Provide the (X, Y) coordinate of the cell's center where the given text is located.  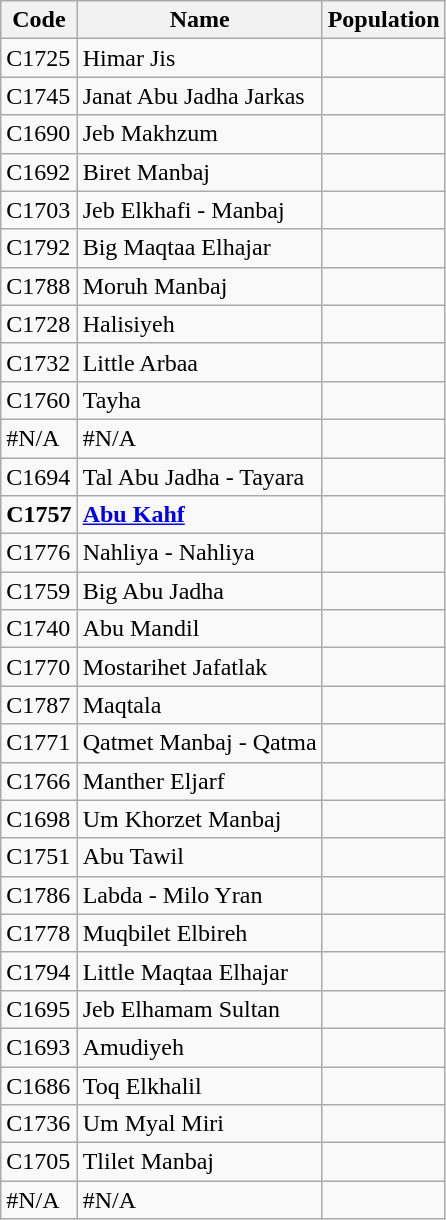
Jeb Elkhafi - Manbaj (200, 210)
C1787 (39, 705)
Halisiyeh (200, 324)
Tayha (200, 400)
C1751 (39, 857)
Muqbilet Elbireh (200, 933)
C1745 (39, 96)
Maqtala (200, 705)
Tlilet Manbaj (200, 1162)
C1694 (39, 477)
Abu Mandil (200, 629)
C1760 (39, 400)
C1792 (39, 248)
Big Abu Jadha (200, 591)
C1759 (39, 591)
Manther Eljarf (200, 781)
Moruh Manbaj (200, 286)
C1693 (39, 1047)
C1703 (39, 210)
Little Arbaa (200, 362)
Abu Kahf (200, 515)
Qatmet Manbaj - Qatma (200, 743)
Himar Jis (200, 58)
C1778 (39, 933)
C1788 (39, 286)
C1740 (39, 629)
C1776 (39, 553)
Mostarihet Jafatlak (200, 667)
C1695 (39, 1009)
Abu Tawil (200, 857)
Amudiyeh (200, 1047)
Jeb Makhzum (200, 134)
C1698 (39, 819)
C1757 (39, 515)
Code (39, 20)
C1766 (39, 781)
C1770 (39, 667)
Biret Manbaj (200, 172)
C1732 (39, 362)
C1690 (39, 134)
C1736 (39, 1124)
Tal Abu Jadha - Tayara (200, 477)
C1692 (39, 172)
C1728 (39, 324)
Toq Elkhalil (200, 1085)
Labda - Milo Yran (200, 895)
Jeb Elhamam Sultan (200, 1009)
C1771 (39, 743)
Um Khorzet Manbaj (200, 819)
Nahliya - Nahliya (200, 553)
Big Maqtaa Elhajar (200, 248)
C1725 (39, 58)
Name (200, 20)
Um Myal Miri (200, 1124)
Little Maqtaa Elhajar (200, 971)
C1686 (39, 1085)
C1786 (39, 895)
Population (384, 20)
Janat Abu Jadha Jarkas (200, 96)
C1705 (39, 1162)
C1794 (39, 971)
